Return the [x, y] coordinate for the center point of the cell that contains the specified text.  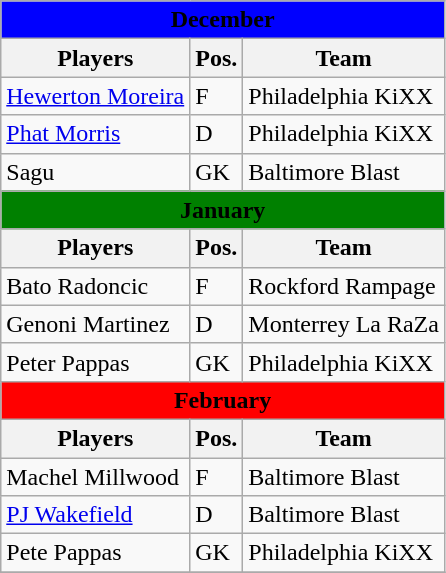
Peter Pappas [96, 362]
Hewerton Moreira [96, 96]
Sagu [96, 172]
PJ Wakefield [96, 515]
Machel Millwood [96, 477]
Genoni Martinez [96, 324]
February [223, 400]
Rockford Rampage [344, 286]
Monterrey La RaZa [344, 324]
Bato Radoncic [96, 286]
Pete Pappas [96, 553]
Phat Morris [96, 134]
January [223, 210]
December [223, 20]
